Return [X, Y] of the center of cell containing provided text 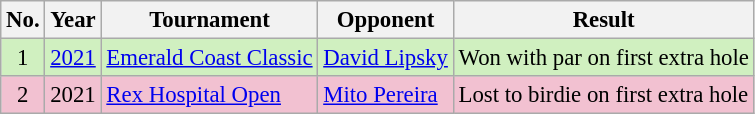
Emerald Coast Classic [210, 58]
1 [23, 58]
Opponent [386, 20]
Lost to birdie on first extra hole [604, 95]
No. [23, 20]
Result [604, 20]
David Lipsky [386, 58]
2 [23, 95]
Tournament [210, 20]
Year [73, 20]
Rex Hospital Open [210, 95]
Mito Pereira [386, 95]
Won with par on first extra hole [604, 58]
